Find where the given text appears and provide that cell's center as (x, y) coordinate. 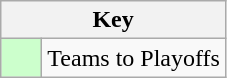
Teams to Playoffs (134, 58)
Key (114, 20)
